Provide the [x, y] coordinate of the cell's center where the given text is located.  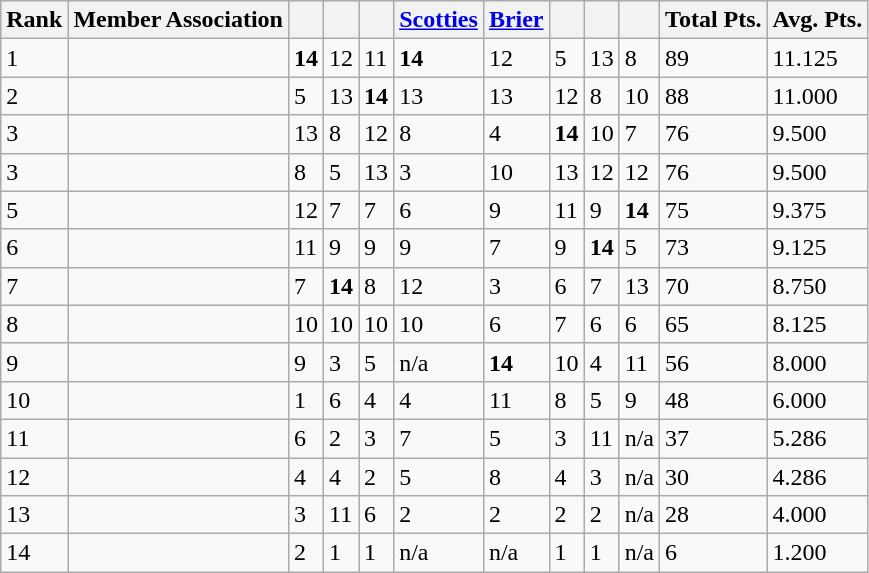
8.000 [818, 362]
11.000 [818, 96]
8.750 [818, 286]
4.000 [818, 515]
75 [714, 210]
1.200 [818, 553]
65 [714, 324]
Avg. Pts. [818, 20]
37 [714, 438]
4.286 [818, 477]
Member Association [178, 20]
9.375 [818, 210]
48 [714, 400]
30 [714, 477]
73 [714, 248]
6.000 [818, 400]
11.125 [818, 58]
56 [714, 362]
Rank [34, 20]
70 [714, 286]
8.125 [818, 324]
Brier [516, 20]
88 [714, 96]
5.286 [818, 438]
Total Pts. [714, 20]
89 [714, 58]
28 [714, 515]
9.125 [818, 248]
Scotties [439, 20]
